Locate the cell with the specified text and output its [x, y] center coordinate. 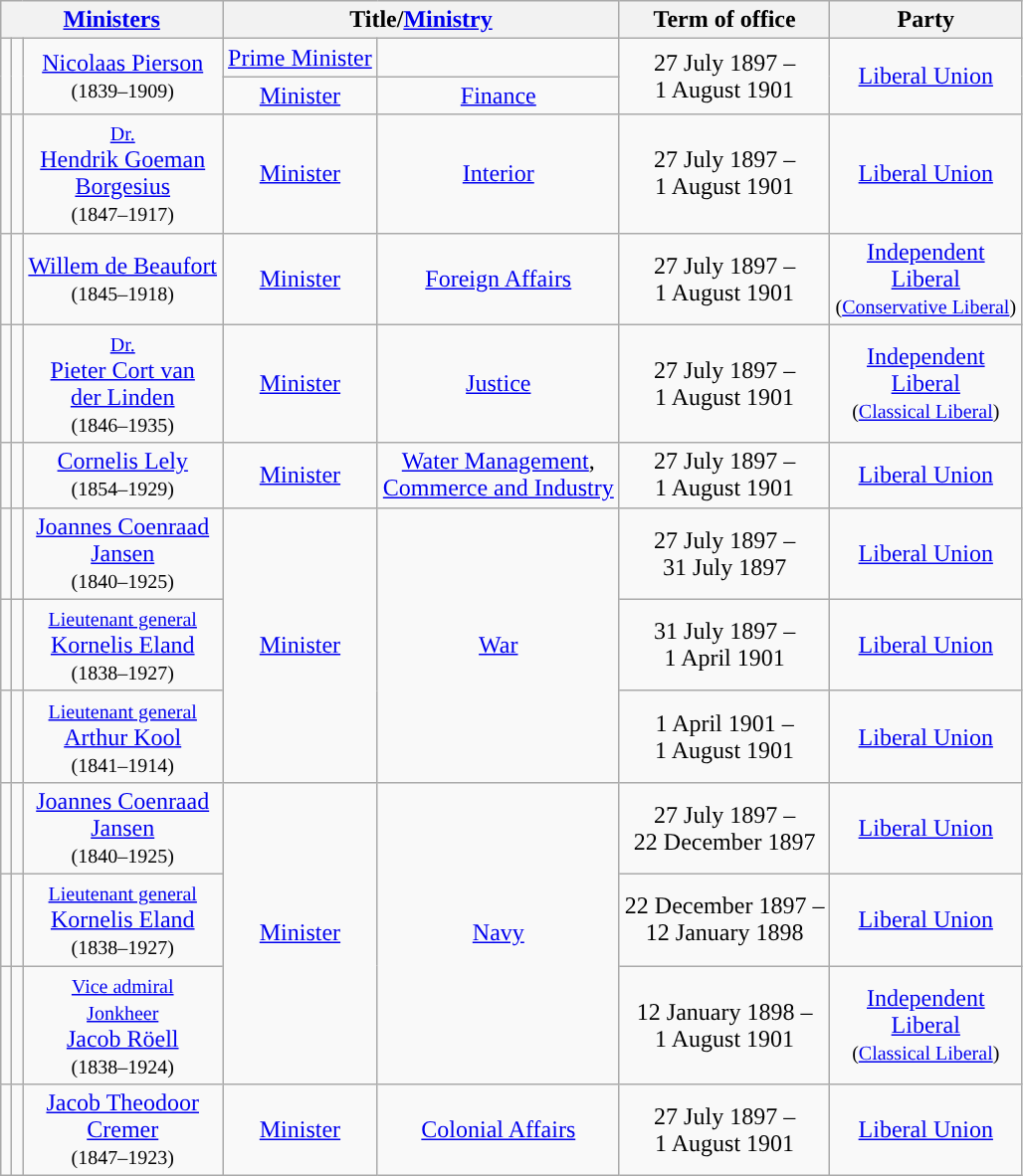
Willem de Beaufort (1845–1918) [123, 279]
Dr. Hendrik Goeman Borgesius (1847–1917) [123, 173]
1 April 1901 – 1 August 1901 [724, 736]
22 December 1897 – 12 January 1898 [724, 919]
Lieutenant general Arthur Kool (1841–1914) [123, 736]
Foreign Affairs [498, 279]
Prime Minister [301, 58]
Justice [498, 384]
Independent Liberal (Conservative Liberal) [925, 279]
Cornelis Lely (1854–1929) [123, 476]
27 July 1897 – 31 July 1897 [724, 553]
War [498, 645]
12 January 1898 – 1 August 1901 [724, 1025]
27 July 1897 – 22 December 1897 [724, 828]
Term of office [724, 20]
Nicolaas Pierson (1839–1909) [123, 77]
Jacob Theodoor Cremer (1847–1923) [123, 1130]
Dr. Pieter Cort van der Linden (1846–1935) [123, 384]
Party [925, 20]
Finance [498, 96]
Colonial Affairs [498, 1130]
Ministers [111, 20]
Navy [498, 933]
Title/Ministry [422, 20]
31 July 1897 – 1 April 1901 [724, 645]
Water Management, Commerce and Industry [498, 476]
Vice admiral Jonkheer Jacob Röell (1838–1924) [123, 1025]
Interior [498, 173]
